Detect which cell encompasses the target text, then output its (x, y) center coordinate. 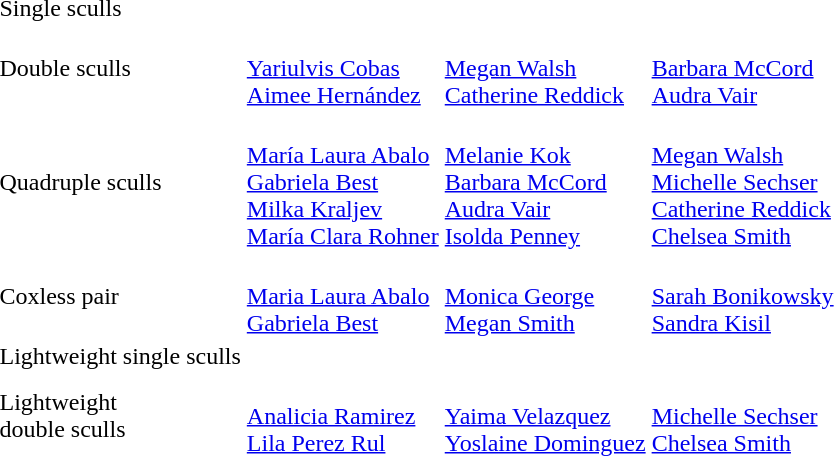
María Laura Abalo Gabriela Best Milka Kraljev María Clara Rohner (342, 182)
Monica GeorgeMegan Smith (545, 296)
Maria Laura AbaloGabriela Best (342, 296)
Yariulvis Cobas Aimee Hernández (342, 68)
Megan Walsh Catherine Reddick (545, 68)
Melanie Kok Barbara McCord Audra Vair Isolda Penney (545, 182)
